Determine the (x, y) coordinate at the center of the cell enclosing the given text.  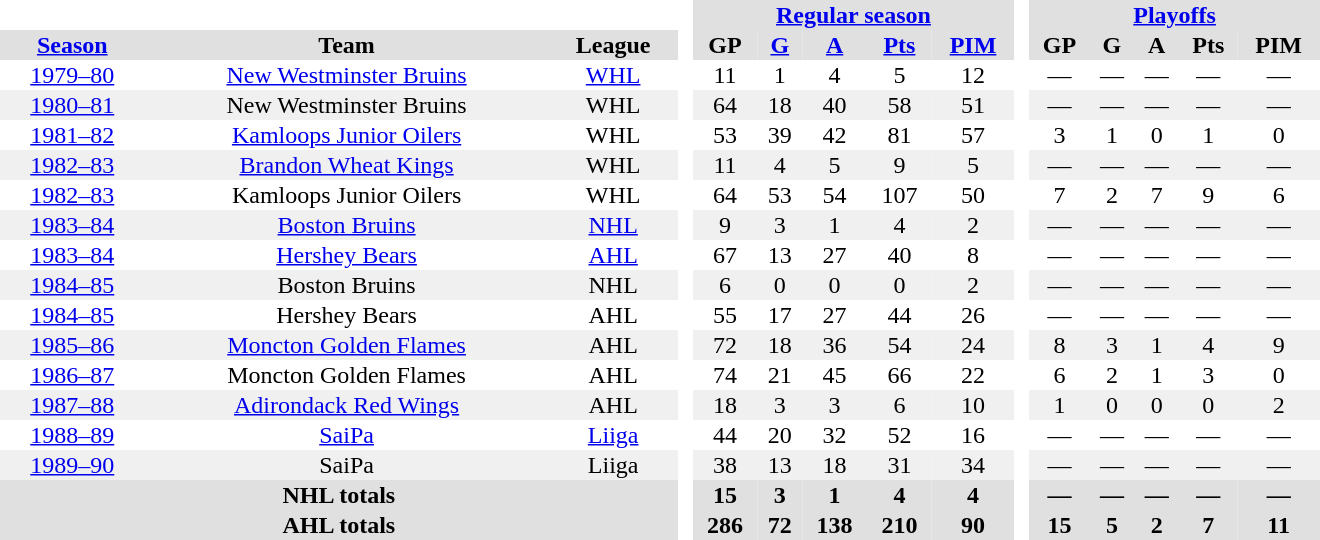
36 (834, 345)
67 (726, 255)
74 (726, 375)
League (614, 45)
286 (726, 525)
10 (973, 405)
24 (973, 345)
1980–81 (72, 105)
1987–88 (72, 405)
55 (726, 315)
51 (973, 105)
Playoffs (1174, 15)
34 (973, 465)
138 (834, 525)
90 (973, 525)
Team (347, 45)
57 (973, 135)
22 (973, 375)
32 (834, 435)
17 (780, 315)
NHL totals (339, 495)
107 (900, 195)
Brandon Wheat Kings (347, 165)
58 (900, 105)
1988–89 (72, 435)
AHL totals (339, 525)
Season (72, 45)
66 (900, 375)
52 (900, 435)
1985–86 (72, 345)
45 (834, 375)
Adirondack Red Wings (347, 405)
81 (900, 135)
1981–82 (72, 135)
Regular season (854, 15)
1986–87 (72, 375)
12 (973, 75)
20 (780, 435)
21 (780, 375)
1989–90 (72, 465)
16 (973, 435)
39 (780, 135)
1979–80 (72, 75)
210 (900, 525)
42 (834, 135)
31 (900, 465)
50 (973, 195)
38 (726, 465)
26 (973, 315)
